Return the [x, y] coordinate for the center point of the cell that contains the specified text.  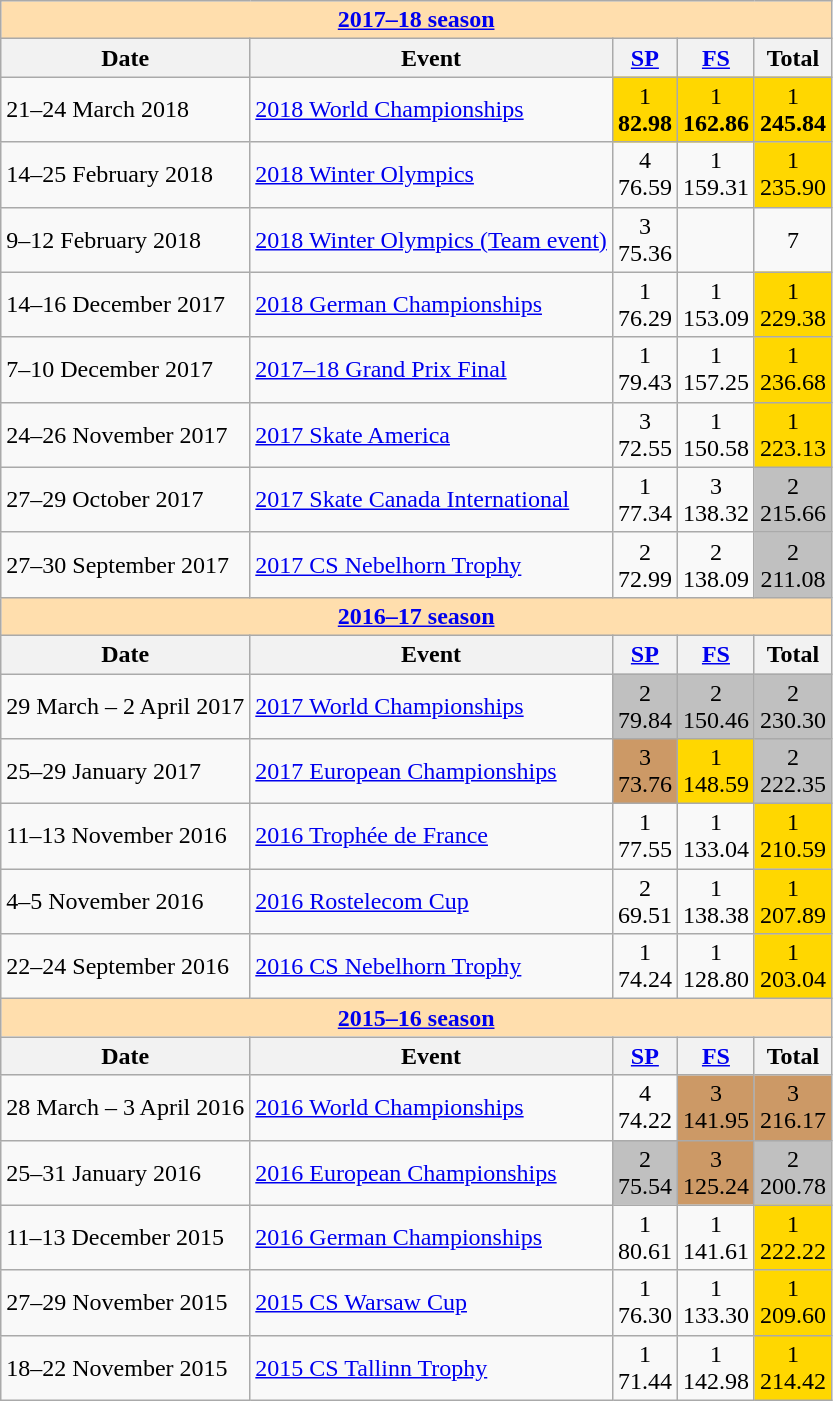
2017–18 Grand Prix Final [432, 370]
1 153.09 [716, 304]
2 222.35 [792, 772]
1 80.61 [644, 1238]
1 141.61 [716, 1238]
2 215.66 [792, 500]
1 76.29 [644, 304]
2018 Winter Olympics (Team event) [432, 240]
2016 Trophée de France [432, 836]
22–24 September 2016 [126, 966]
2017 Skate Canada International [432, 500]
21–24 March 2018 [126, 110]
28 March – 3 April 2016 [126, 1108]
2017 World Championships [432, 706]
2016 CS Nebelhorn Trophy [432, 966]
2018 German Championships [432, 304]
24–26 November 2017 [126, 434]
27–30 September 2017 [126, 564]
18–22 November 2015 [126, 1368]
3 216.17 [792, 1108]
3 138.32 [716, 500]
11–13 December 2015 [126, 1238]
1 157.25 [716, 370]
2018 Winter Olympics [432, 174]
2 69.51 [644, 902]
1 128.80 [716, 966]
1 222.22 [792, 1238]
14–25 February 2018 [126, 174]
2016 Rostelecom Cup [432, 902]
2015–16 season [416, 1018]
2016 European Championships [432, 1172]
1 74.24 [644, 966]
2 150.46 [716, 706]
2 211.08 [792, 564]
2 79.84 [644, 706]
4 76.59 [644, 174]
1 159.31 [716, 174]
2017 European Championships [432, 772]
1 229.38 [792, 304]
1 77.55 [644, 836]
7 [792, 240]
1 82.98 [644, 110]
3 75.36 [644, 240]
2016 German Championships [432, 1238]
14–16 December 2017 [126, 304]
1 203.04 [792, 966]
9–12 February 2018 [126, 240]
2017 CS Nebelhorn Trophy [432, 564]
1 148.59 [716, 772]
1 150.58 [716, 434]
3 141.95 [716, 1108]
2 138.09 [716, 564]
1 76.30 [644, 1302]
2017–18 season [416, 20]
25–31 January 2016 [126, 1172]
2016 World Championships [432, 1108]
2016–17 season [416, 616]
2 200.78 [792, 1172]
7–10 December 2017 [126, 370]
1 162.86 [716, 110]
1 133.30 [716, 1302]
1 209.60 [792, 1302]
1 133.04 [716, 836]
1 223.13 [792, 434]
1 71.44 [644, 1368]
1 138.38 [716, 902]
4–5 November 2016 [126, 902]
1 236.68 [792, 370]
3 125.24 [716, 1172]
2018 World Championships [432, 110]
1 77.34 [644, 500]
1 235.90 [792, 174]
2015 CS Warsaw Cup [432, 1302]
27–29 November 2015 [126, 1302]
25–29 January 2017 [126, 772]
1 207.89 [792, 902]
3 72.55 [644, 434]
1 79.43 [644, 370]
3 73.76 [644, 772]
1 214.42 [792, 1368]
1 210.59 [792, 836]
1 142.98 [716, 1368]
4 74.22 [644, 1108]
2 230.30 [792, 706]
11–13 November 2016 [126, 836]
27–29 October 2017 [126, 500]
2015 CS Tallinn Trophy [432, 1368]
2 75.54 [644, 1172]
2017 Skate America [432, 434]
29 March – 2 April 2017 [126, 706]
1 245.84 [792, 110]
2 72.99 [644, 564]
